Detect which cell encompasses the target text, then output its (x, y) center coordinate. 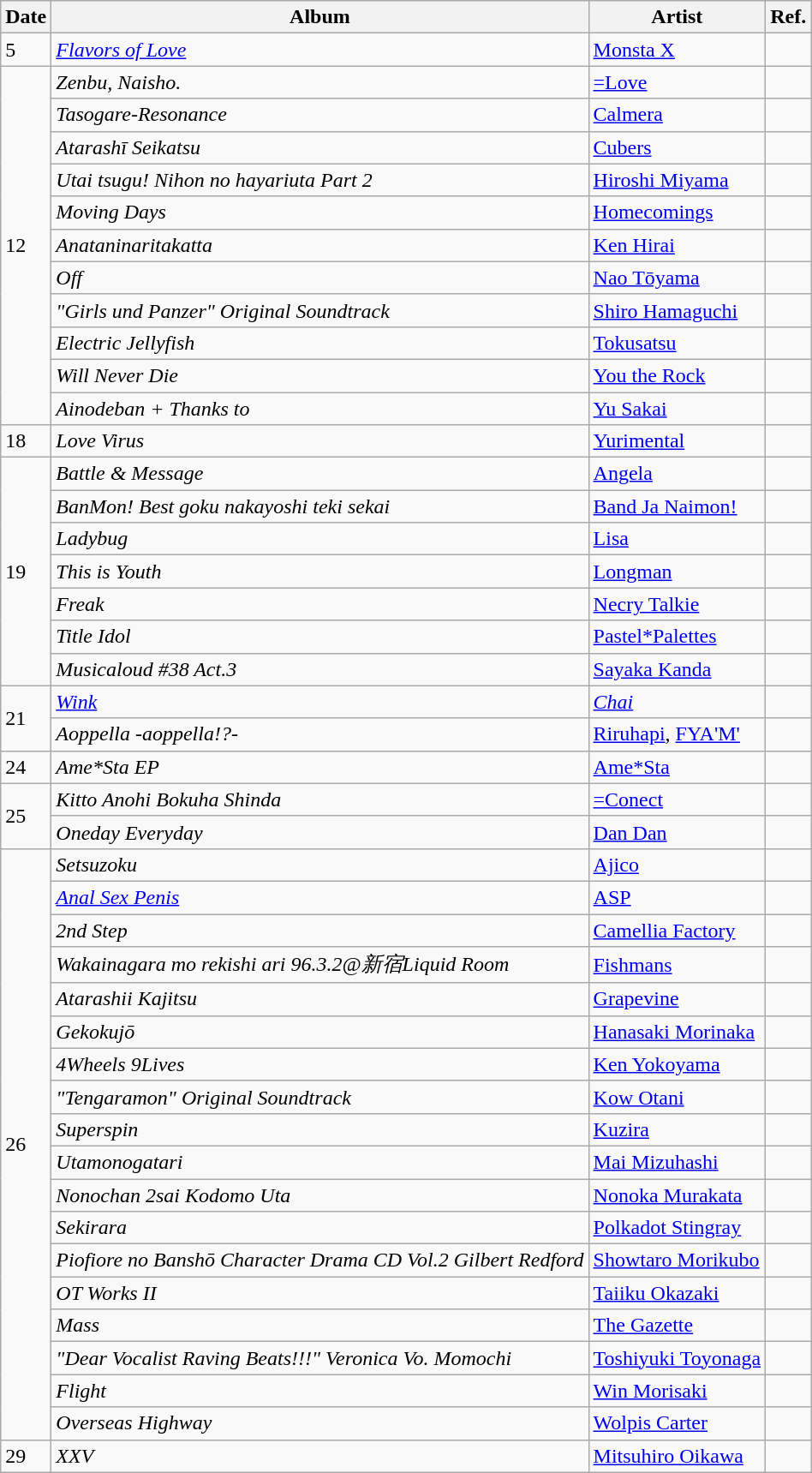
Band Ja Naimon! (677, 506)
Ref. (788, 17)
2nd Step (320, 930)
Dan Dan (677, 832)
"Dear Vocalist Raving Beats!!!" Veronica Vo. Momochi (320, 1358)
Nonoka Murakata (677, 1195)
Pastel*Palettes (677, 637)
Flight (320, 1391)
29 (26, 1456)
Wolpis Carter (677, 1423)
Oneday Everyday (320, 832)
Yurimental (677, 441)
This is Youth (320, 572)
Chai (677, 702)
Flavors of Love (320, 50)
Love Virus (320, 441)
Necry Talkie (677, 604)
OT Works II (320, 1293)
5 (26, 50)
Ajico (677, 865)
24 (26, 767)
Kitto Anohi Bokuha Shinda (320, 799)
Riruhapi, FYA'M' (677, 734)
Taiiku Okazaki (677, 1293)
Overseas Highway (320, 1423)
Nonochan 2sai Kodomo Uta (320, 1195)
18 (26, 441)
=Love (677, 82)
Camellia Factory (677, 930)
Ken Yokoyama (677, 1064)
Mai Mizuhashi (677, 1162)
Homecomings (677, 213)
Moving Days (320, 213)
Utamonogatari (320, 1162)
Fishmans (677, 965)
Off (320, 278)
Kow Otani (677, 1097)
Tokusatsu (677, 343)
Nao Tōyama (677, 278)
Album (320, 17)
21 (26, 718)
Monsta X (677, 50)
The Gazette (677, 1326)
Zenbu, Naisho. (320, 82)
Ken Hirai (677, 245)
Toshiyuki Toyonaga (677, 1358)
You the Rock (677, 375)
Ame*Sta EP (320, 767)
Atarashī Seikatsu (320, 147)
Angela (677, 474)
Mitsuhiro Oikawa (677, 1456)
Date (26, 17)
Freak (320, 604)
Piofiore no Banshō Character Drama CD Vol.2 Gilbert Redford (320, 1260)
Utai tsugu! Nihon no hayariuta Part 2 (320, 180)
25 (26, 816)
Wink (320, 702)
=Conect (677, 799)
Mass (320, 1326)
Ladybug (320, 539)
Polkadot Stingray (677, 1228)
Electric Jellyfish (320, 343)
19 (26, 572)
Will Never Die (320, 375)
Hiroshi Miyama (677, 180)
ASP (677, 897)
Superspin (320, 1129)
Hanasaki Morinaka (677, 1032)
"Tengaramon" Original Soundtrack (320, 1097)
Anataninaritakatta (320, 245)
Sayaka Kanda (677, 669)
Wakainagara mo rekishi ari 96.3.2@新宿Liquid Room (320, 965)
Yu Sakai (677, 409)
Setsuzoku (320, 865)
Anal Sex Penis (320, 897)
Shiro Hamaguchi (677, 310)
Kuzira (677, 1129)
Battle & Message (320, 474)
BanMon! Best goku nakayoshi teki sekai (320, 506)
"Girls und Panzer" Original Soundtrack (320, 310)
Lisa (677, 539)
Sekirara (320, 1228)
Artist (677, 17)
Title Idol (320, 637)
Ainodeban + Thanks to (320, 409)
Aoppella -aoppella!?- (320, 734)
Showtaro Morikubo (677, 1260)
Cubers (677, 147)
Calmera (677, 115)
Grapevine (677, 999)
4Wheels 9Lives (320, 1064)
Ame*Sta (677, 767)
Tasogare-Resonance (320, 115)
Atarashii Kajitsu (320, 999)
12 (26, 245)
Musicaloud #38 Act.3 (320, 669)
Win Morisaki (677, 1391)
Longman (677, 572)
Gekokujō (320, 1032)
XXV (320, 1456)
26 (26, 1144)
